Locate the cell with the specified text and output its (X, Y) center coordinate. 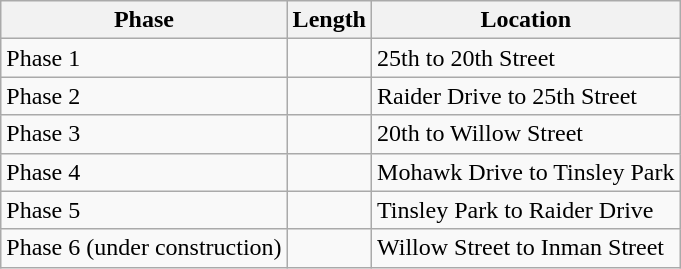
20th to Willow Street (526, 134)
Phase 2 (144, 96)
Phase 1 (144, 58)
Location (526, 20)
Raider Drive to 25th Street (526, 96)
Length (329, 20)
25th to 20th Street (526, 58)
Phase 5 (144, 210)
Phase (144, 20)
Phase 3 (144, 134)
Mohawk Drive to Tinsley Park (526, 172)
Willow Street to Inman Street (526, 248)
Phase 6 (under construction) (144, 248)
Phase 4 (144, 172)
Tinsley Park to Raider Drive (526, 210)
